Extract the (x, y) coordinate from the center of the cell holding the provided text.  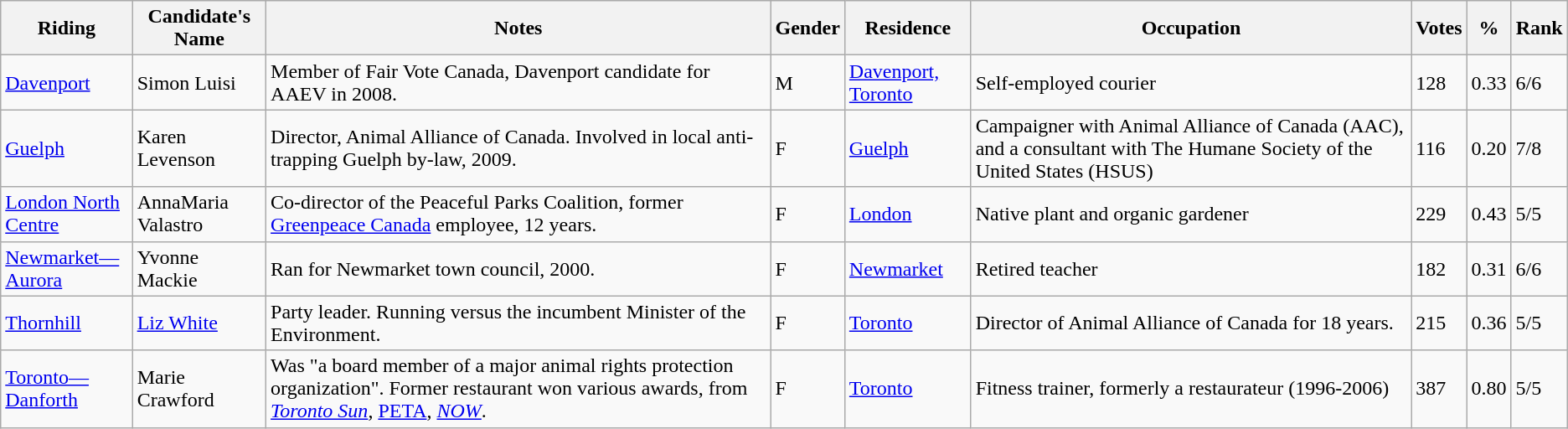
Thornhill (67, 323)
215 (1439, 323)
Residence (908, 28)
0.43 (1489, 214)
Self-employed courier (1191, 82)
Toronto—Danforth (67, 389)
Marie Crawford (199, 389)
0.36 (1489, 323)
387 (1439, 389)
0.20 (1489, 148)
128 (1439, 82)
Yvonne Mackie (199, 268)
Liz White (199, 323)
Native plant and organic gardener (1191, 214)
Director of Animal Alliance of Canada for 18 years. (1191, 323)
AnnaMaria Valastro (199, 214)
Rank (1540, 28)
Notes (518, 28)
Davenport (67, 82)
Ran for Newmarket town council, 2000. (518, 268)
229 (1439, 214)
% (1489, 28)
Campaigner with Animal Alliance of Canada (AAC), and a consultant with The Humane Society of the United States (HSUS) (1191, 148)
Gender (807, 28)
0.31 (1489, 268)
116 (1439, 148)
Karen Levenson (199, 148)
M (807, 82)
London North Centre (67, 214)
Riding (67, 28)
Davenport, Toronto (908, 82)
Was "a board member of a major animal rights protection organization". Former restaurant won various awards, from Toronto Sun, PETA, NOW. (518, 389)
0.80 (1489, 389)
7/8 (1540, 148)
Simon Luisi (199, 82)
0.33 (1489, 82)
Co-director of the Peaceful Parks Coalition, former Greenpeace Canada employee, 12 years. (518, 214)
182 (1439, 268)
Newmarket (908, 268)
Candidate's Name (199, 28)
Newmarket—Aurora (67, 268)
Member of Fair Vote Canada, Davenport candidate for AAEV in 2008. (518, 82)
Votes (1439, 28)
Retired teacher (1191, 268)
Occupation (1191, 28)
Party leader. Running versus the incumbent Minister of the Environment. (518, 323)
Director, Animal Alliance of Canada. Involved in local anti-trapping Guelph by-law, 2009. (518, 148)
Fitness trainer, formerly a restaurateur (1996-2006) (1191, 389)
London (908, 214)
